Output the [x, y] coordinate of the center of the cell containing the given text.  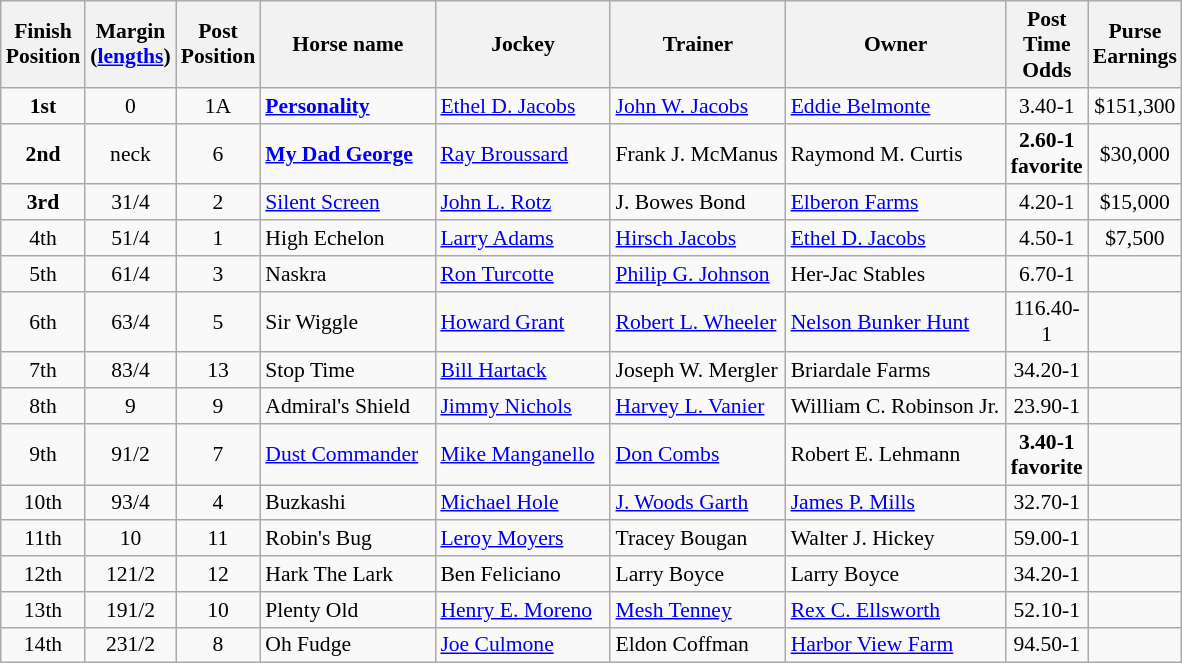
51/4 [130, 238]
Jockey [522, 44]
12 [218, 574]
Stop Time [348, 371]
5 [218, 322]
23.90-1 [1047, 406]
Naskra [348, 274]
Personality [348, 106]
John W. Jacobs [698, 106]
61/4 [130, 274]
Robert E. Lehmann [896, 454]
$15,000 [1135, 203]
Admiral's Shield [348, 406]
Mike Manganello [522, 454]
13th [43, 610]
Robert L. Wheeler [698, 322]
$7,500 [1135, 238]
Don Combs [698, 454]
12th [43, 574]
Horse name [348, 44]
91/2 [130, 454]
3.40-1 [1047, 106]
Mesh Tenney [698, 610]
Trainer [698, 44]
Frank J. McManus [698, 154]
Harvey L. Vanier [698, 406]
83/4 [130, 371]
8 [218, 645]
13 [218, 371]
3 [218, 274]
4.50-1 [1047, 238]
2 [218, 203]
59.00-1 [1047, 539]
Plenty Old [348, 610]
14th [43, 645]
191/2 [130, 610]
Eddie Belmonte [896, 106]
3rd [43, 203]
Sir Wiggle [348, 322]
Hark The Lark [348, 574]
Briardale Farms [896, 371]
5th [43, 274]
8th [43, 406]
Hirsch Jacobs [698, 238]
4.20-1 [1047, 203]
Michael Hole [522, 503]
Joe Culmone [522, 645]
11th [43, 539]
Robin's Bug [348, 539]
Ron Turcotte [522, 274]
William C. Robinson Jr. [896, 406]
Howard Grant [522, 322]
John L. Rotz [522, 203]
$151,300 [1135, 106]
Margin (lengths) [130, 44]
Silent Screen [348, 203]
Tracey Bougan [698, 539]
0 [130, 106]
1st [43, 106]
2nd [43, 154]
Buzkashi [348, 503]
Dust Commander [348, 454]
Jimmy Nichols [522, 406]
52.10-1 [1047, 610]
Finish Position [43, 44]
J. Woods Garth [698, 503]
PostTime Odds [1047, 44]
Nelson Bunker Hunt [896, 322]
Oh Fudge [348, 645]
Philip G. Johnson [698, 274]
7th [43, 371]
PurseEarnings [1135, 44]
My Dad George [348, 154]
9th [43, 454]
neck [130, 154]
High Echelon [348, 238]
Leroy Moyers [522, 539]
Owner [896, 44]
James P. Mills [896, 503]
$30,000 [1135, 154]
6 [218, 154]
1 [218, 238]
Walter J. Hickey [896, 539]
63/4 [130, 322]
2.60-1 favorite [1047, 154]
6.70-1 [1047, 274]
PostPosition [218, 44]
Elberon Farms [896, 203]
Her-Jac Stables [896, 274]
10th [43, 503]
94.50-1 [1047, 645]
4 [218, 503]
Joseph W. Mergler [698, 371]
1A [218, 106]
32.70-1 [1047, 503]
93/4 [130, 503]
116.40-1 [1047, 322]
11 [218, 539]
3.40-1favorite [1047, 454]
Ben Feliciano [522, 574]
Ray Broussard [522, 154]
31/4 [130, 203]
7 [218, 454]
Eldon Coffman [698, 645]
121/2 [130, 574]
Rex C. Ellsworth [896, 610]
Harbor View Farm [896, 645]
4th [43, 238]
Bill Hartack [522, 371]
Larry Adams [522, 238]
6th [43, 322]
J. Bowes Bond [698, 203]
Henry E. Moreno [522, 610]
231/2 [130, 645]
Raymond M. Curtis [896, 154]
